Return (X, Y) of the center of cell containing provided text 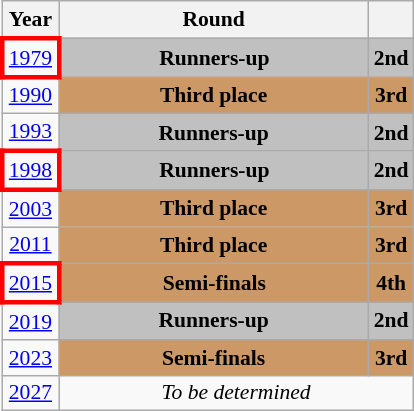
1990 (30, 96)
1979 (30, 58)
2003 (30, 208)
Round (214, 20)
Year (30, 20)
To be determined (236, 393)
2015 (30, 284)
2027 (30, 393)
1998 (30, 170)
2011 (30, 246)
1993 (30, 132)
2019 (30, 322)
2023 (30, 358)
4th (392, 284)
